Identify which cell holds the provided text, then report its (x, y) central coordinate. 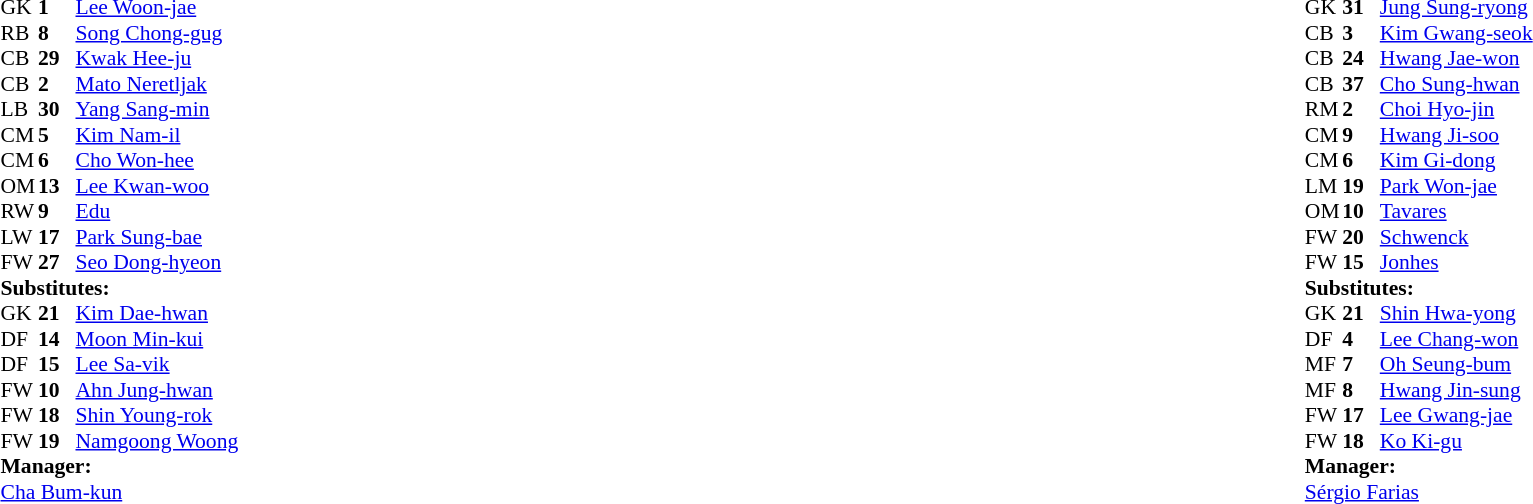
37 (1361, 84)
Hwang Ji-soo (1456, 135)
Tavares (1456, 211)
5 (57, 135)
Edu (158, 211)
Kim Nam-il (158, 135)
Lee Gwang-jae (1456, 415)
Lee Sa-vik (158, 365)
LB (19, 109)
Lee Chang-won (1456, 339)
Moon Min-kui (158, 339)
LW (19, 237)
27 (57, 263)
7 (1361, 365)
Park Won-jae (1456, 186)
20 (1361, 237)
Yang Sang-min (158, 109)
14 (57, 339)
3 (1361, 33)
Choi Hyo-jin (1456, 109)
Schwenck (1456, 237)
Cho Sung-hwan (1456, 84)
Song Chong-gug (158, 33)
RM (1324, 109)
Lee Kwan-woo (158, 186)
Shin Hwa-yong (1456, 313)
Park Sung-bae (158, 237)
RB (19, 33)
Hwang Jae-won (1456, 59)
Kim Gi-dong (1456, 161)
13 (57, 186)
29 (57, 59)
Oh Seung-bum (1456, 365)
Kwak Hee-ju (158, 59)
Namgoong Woong (158, 441)
Shin Young-rok (158, 415)
LM (1324, 186)
Ahn Jung-hwan (158, 390)
4 (1361, 339)
RW (19, 211)
Mato Neretljak (158, 84)
Jonhes (1456, 263)
24 (1361, 59)
30 (57, 109)
Kim Gwang-seok (1456, 33)
Cho Won-hee (158, 161)
Kim Dae-hwan (158, 313)
Ko Ki-gu (1456, 441)
Hwang Jin-sung (1456, 390)
Seo Dong-hyeon (158, 263)
